Locate the cell with the specified text and output its (x, y) center coordinate. 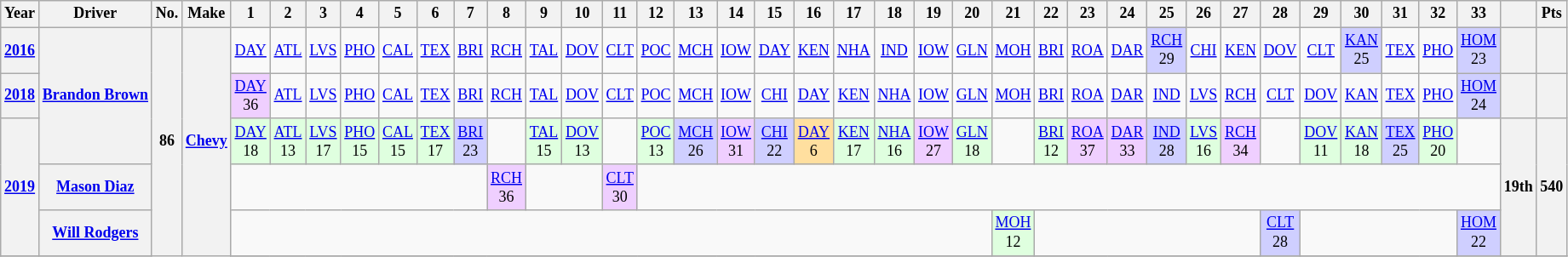
HOM24 (1479, 96)
Will Rodgers (95, 233)
540 (1552, 187)
DAR33 (1128, 141)
KAN (1362, 96)
2 (288, 14)
24 (1128, 14)
14 (736, 14)
15 (774, 14)
POC13 (656, 141)
PHO15 (359, 141)
KEN17 (853, 141)
TEX17 (435, 141)
Make (206, 14)
4 (359, 14)
NHA16 (894, 141)
28 (1280, 14)
IOW27 (933, 141)
20 (972, 14)
DAY36 (250, 96)
Chevy (206, 141)
CAL15 (399, 141)
16 (813, 14)
MOH12 (1014, 233)
19 (933, 14)
BRI12 (1051, 141)
19th (1518, 187)
25 (1167, 14)
TEX25 (1400, 141)
RCH36 (507, 187)
2018 (20, 96)
7 (470, 14)
33 (1479, 14)
IOW31 (736, 141)
2016 (20, 50)
LVS17 (324, 141)
IND28 (1167, 141)
No. (167, 14)
17 (853, 14)
12 (656, 14)
BRI23 (470, 141)
KAN25 (1362, 50)
ATL13 (288, 141)
29 (1321, 14)
MCH26 (696, 141)
DOV13 (583, 141)
Driver (95, 14)
22 (1051, 14)
ROA37 (1087, 141)
RCH29 (1167, 50)
5 (399, 14)
CLT30 (620, 187)
18 (894, 14)
DAY6 (813, 141)
Brandon Brown (95, 95)
Pts (1552, 14)
DOV11 (1321, 141)
RCH34 (1241, 141)
3 (324, 14)
30 (1362, 14)
DAY18 (250, 141)
6 (435, 14)
CLT28 (1280, 233)
GLN18 (972, 141)
2019 (20, 187)
Mason Diaz (95, 187)
11 (620, 14)
HOM23 (1479, 50)
1 (250, 14)
9 (543, 14)
21 (1014, 14)
27 (1241, 14)
PHO20 (1438, 141)
CHI22 (774, 141)
KAN18 (1362, 141)
32 (1438, 14)
86 (167, 141)
10 (583, 14)
LVS16 (1204, 141)
HOM22 (1479, 233)
Year (20, 14)
13 (696, 14)
23 (1087, 14)
8 (507, 14)
TAL15 (543, 141)
26 (1204, 14)
31 (1400, 14)
